From the cell containing the given text, extract its center point as [X, Y] coordinate. 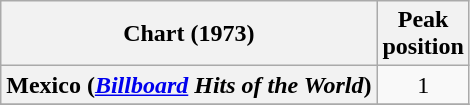
Chart (1973) [189, 34]
Mexico (Billboard Hits of the World) [189, 85]
1 [423, 85]
Peakposition [423, 34]
